Locate the cell with the specified text and output its [x, y] center coordinate. 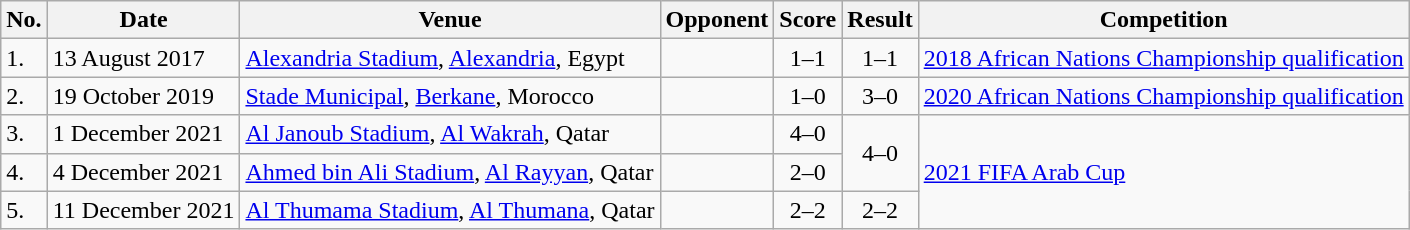
No. [24, 20]
1 December 2021 [144, 134]
2–0 [808, 172]
2018 African Nations Championship qualification [1164, 58]
Al Thumama Stadium, Al Thumana, Qatar [450, 210]
Opponent [717, 20]
Ahmed bin Ali Stadium, Al Rayyan, Qatar [450, 172]
3. [24, 134]
Competition [1164, 20]
13 August 2017 [144, 58]
Score [808, 20]
Date [144, 20]
Alexandria Stadium, Alexandria, Egypt [450, 58]
Al Janoub Stadium, Al Wakrah, Qatar [450, 134]
11 December 2021 [144, 210]
5. [24, 210]
1. [24, 58]
4. [24, 172]
Result [880, 20]
2021 FIFA Arab Cup [1164, 172]
19 October 2019 [144, 96]
3–0 [880, 96]
1–0 [808, 96]
2020 African Nations Championship qualification [1164, 96]
4 December 2021 [144, 172]
Venue [450, 20]
2. [24, 96]
Stade Municipal, Berkane, Morocco [450, 96]
